Capture the cell that displays the provided text and extract its (x, y) central coordinate. 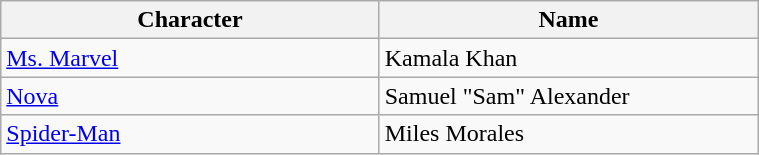
Character (190, 20)
Ms. Marvel (190, 58)
Name (568, 20)
Nova (190, 96)
Miles Morales (568, 134)
Spider-Man (190, 134)
Samuel "Sam" Alexander (568, 96)
Kamala Khan (568, 58)
